Detect which cell encompasses the target text, then output its (X, Y) center coordinate. 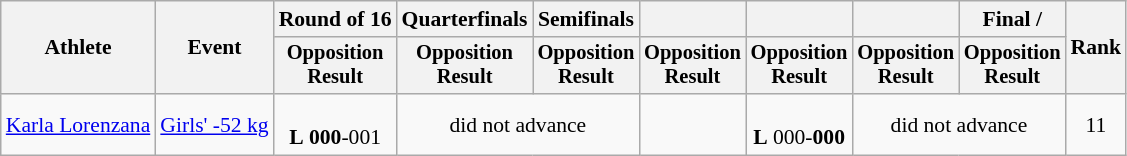
L 000-000 (800, 124)
Event (214, 48)
Rank (1096, 48)
Athlete (78, 48)
Round of 16 (336, 19)
Semifinals (586, 19)
L 000-001 (336, 124)
Karla Lorenzana (78, 124)
Girls' -52 kg (214, 124)
Final / (1012, 19)
11 (1096, 124)
Quarterfinals (465, 19)
